Scan for the cell matching the given text and deliver its (X, Y) coordinate at center. 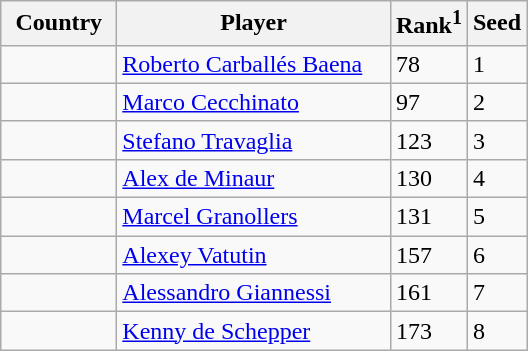
123 (428, 140)
4 (496, 178)
Rank1 (428, 24)
161 (428, 293)
Country (59, 24)
Alessandro Giannessi (254, 293)
8 (496, 331)
7 (496, 293)
2 (496, 102)
Marco Cecchinato (254, 102)
130 (428, 178)
1 (496, 64)
3 (496, 140)
Alex de Minaur (254, 178)
131 (428, 217)
Kenny de Schepper (254, 331)
Seed (496, 24)
157 (428, 255)
97 (428, 102)
78 (428, 64)
173 (428, 331)
Stefano Travaglia (254, 140)
5 (496, 217)
Roberto Carballés Baena (254, 64)
6 (496, 255)
Player (254, 24)
Alexey Vatutin (254, 255)
Marcel Granollers (254, 217)
